Identify which cell holds the provided text, then report its [x, y] central coordinate. 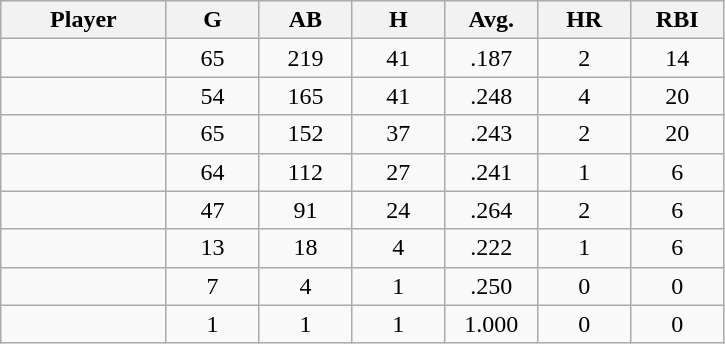
165 [306, 96]
7 [212, 286]
H [398, 20]
112 [306, 172]
13 [212, 248]
.241 [492, 172]
54 [212, 96]
18 [306, 248]
37 [398, 134]
Avg. [492, 20]
.250 [492, 286]
HR [584, 20]
47 [212, 210]
G [212, 20]
.248 [492, 96]
.222 [492, 248]
219 [306, 58]
24 [398, 210]
152 [306, 134]
1.000 [492, 324]
91 [306, 210]
.243 [492, 134]
.187 [492, 58]
.264 [492, 210]
14 [678, 58]
AB [306, 20]
RBI [678, 20]
64 [212, 172]
Player [84, 20]
27 [398, 172]
